Provide the [x, y] coordinate of the cell's center where the given text is located.  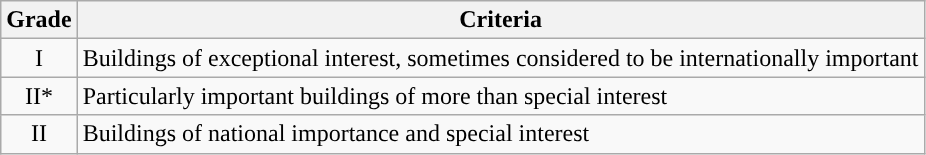
Criteria [500, 20]
II* [39, 96]
I [39, 58]
Grade [39, 20]
II [39, 134]
Buildings of national importance and special interest [500, 134]
Particularly important buildings of more than special interest [500, 96]
Buildings of exceptional interest, sometimes considered to be internationally important [500, 58]
